Provide the (X, Y) coordinate of the cell's center where the given text is located.  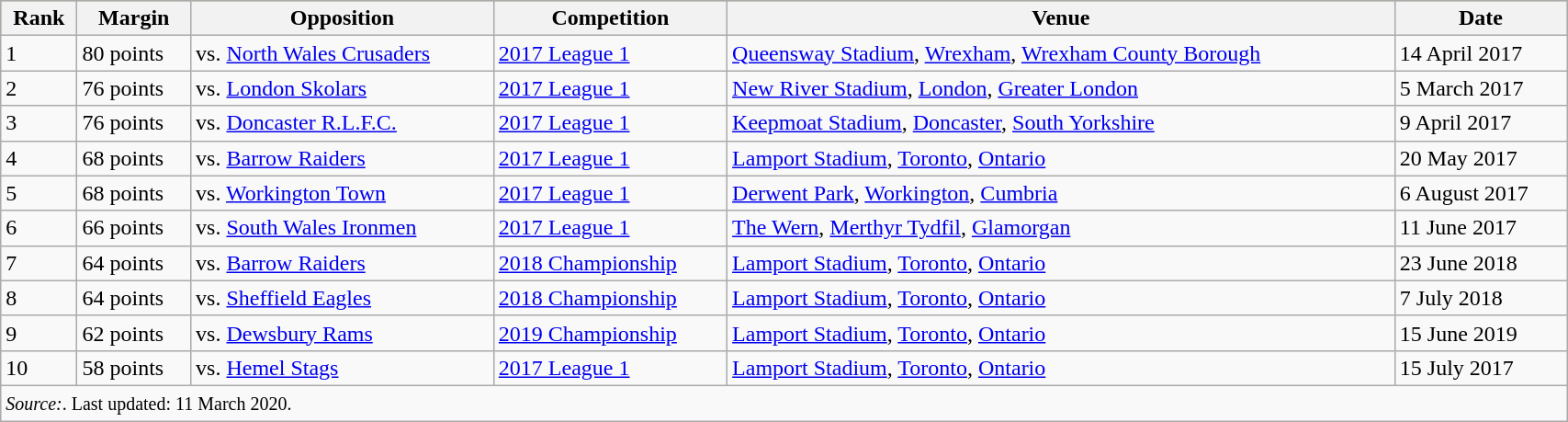
vs. Sheffield Eagles (343, 298)
6 (39, 228)
11 June 2017 (1481, 228)
62 points (134, 333)
20 May 2017 (1481, 158)
6 August 2017 (1481, 193)
vs. Hemel Stags (343, 368)
58 points (134, 368)
Source:. Last updated: 11 March 2020. (784, 403)
Competition (610, 18)
3 (39, 123)
5 March 2017 (1481, 88)
vs. North Wales Crusaders (343, 53)
15 July 2017 (1481, 368)
80 points (134, 53)
Derwent Park, Workington, Cumbria (1062, 193)
2 (39, 88)
4 (39, 158)
8 (39, 298)
The Wern, Merthyr Tydfil, Glamorgan (1062, 228)
7 July 2018 (1481, 298)
9 (39, 333)
23 June 2018 (1481, 263)
vs. Workington Town (343, 193)
Date (1481, 18)
1 (39, 53)
vs. London Skolars (343, 88)
New River Stadium, London, Greater London (1062, 88)
Opposition (343, 18)
14 April 2017 (1481, 53)
Venue (1062, 18)
vs. Doncaster R.L.F.C. (343, 123)
vs. South Wales Ironmen (343, 228)
Queensway Stadium, Wrexham, Wrexham County Borough (1062, 53)
15 June 2019 (1481, 333)
Margin (134, 18)
66 points (134, 228)
10 (39, 368)
Keepmoat Stadium, Doncaster, South Yorkshire (1062, 123)
5 (39, 193)
9 April 2017 (1481, 123)
Rank (39, 18)
vs. Dewsbury Rams (343, 333)
2019 Championship (610, 333)
7 (39, 263)
